Return the (X, Y) coordinate for the center point of the cell that contains the specified text.  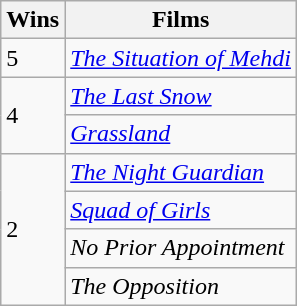
The Last Snow (181, 96)
Wins (33, 20)
No Prior Appointment (181, 248)
The Situation of Mehdi (181, 58)
4 (33, 115)
The Opposition (181, 286)
Films (181, 20)
Grassland (181, 134)
2 (33, 229)
5 (33, 58)
Squad of Girls (181, 210)
The Night Guardian (181, 172)
